Output the [X, Y] coordinate of the center of the cell containing the given text.  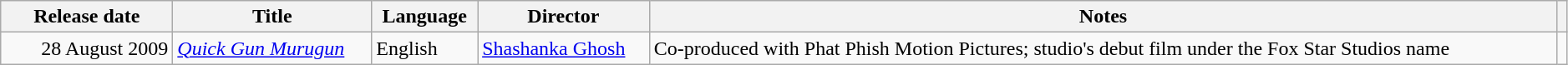
English [424, 48]
Director [564, 17]
Language [424, 17]
28 August 2009 [87, 48]
Title [272, 17]
Notes [1103, 17]
Release date [87, 17]
Co-produced with Phat Phish Motion Pictures; studio's debut film under the Fox Star Studios name [1103, 48]
Quick Gun Murugun [272, 48]
Shashanka Ghosh [564, 48]
